For the text-containing cell, return its midpoint in [X, Y] coordinate format. 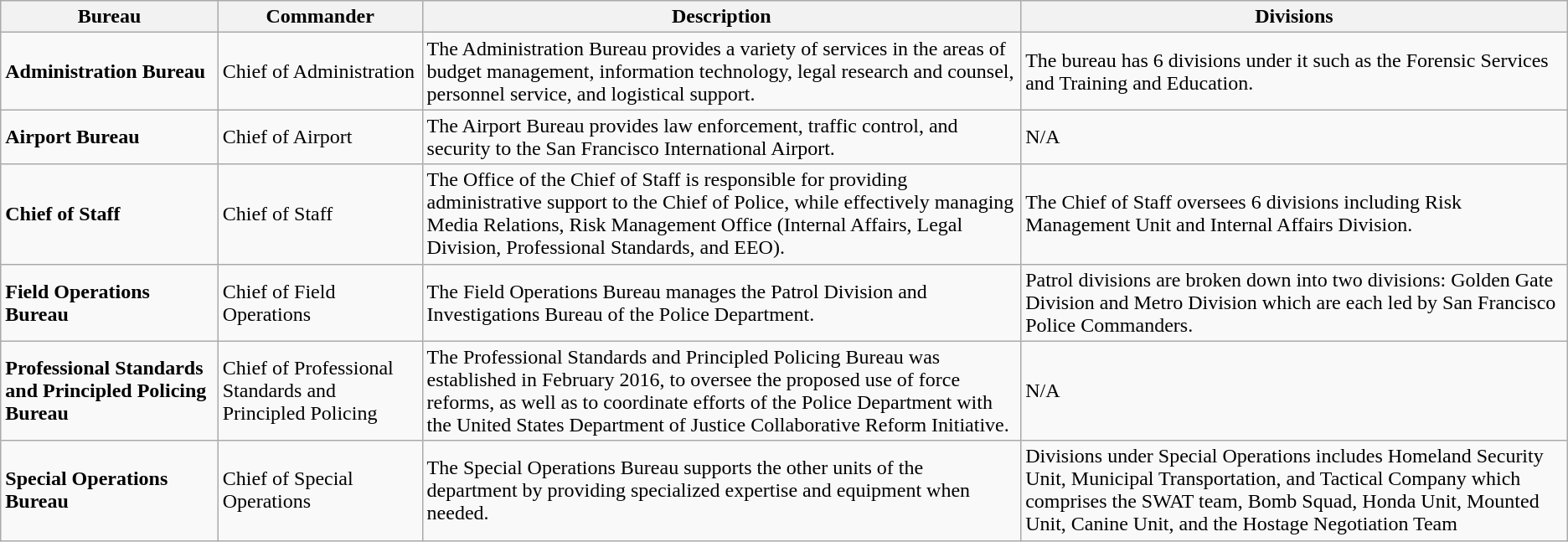
The Special Operations Bureau supports the other units of the department by providing specialized expertise and equipment when needed. [722, 491]
Patrol divisions are broken down into two divisions: Golden Gate Division and Metro Division which are each led by San Francisco Police Commanders. [1295, 302]
Chief of Airport [320, 137]
Bureau [109, 17]
Description [722, 17]
The bureau has 6 divisions under it such as the Forensic Services and Training and Education. [1295, 71]
Field Operations Bureau [109, 302]
Chief of Field Operations [320, 302]
Chief of Professional Standards and Principled Policing [320, 390]
Divisions [1295, 17]
The Chief of Staff oversees 6 divisions including Risk Management Unit and Internal Affairs Division. [1295, 214]
Chief of Special Operations [320, 491]
Chief of Administration [320, 71]
Special Operations Bureau [109, 491]
Airport Bureau [109, 137]
The Airport Bureau provides law enforcement, traffic control, and security to the San Francisco International Airport. [722, 137]
Commander [320, 17]
The Field Operations Bureau manages the Patrol Division and Investigations Bureau of the Police Department. [722, 302]
Professional Standards and Principled Policing Bureau [109, 390]
Administration Bureau [109, 71]
